Provide the [X, Y] coordinate of the cell's center where the given text is located.  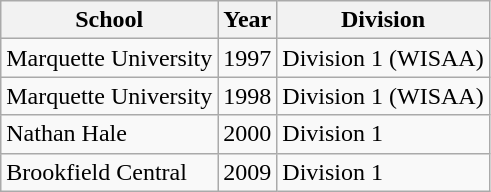
Division [383, 20]
Nathan Hale [110, 134]
2000 [248, 134]
2009 [248, 172]
1997 [248, 58]
1998 [248, 96]
Year [248, 20]
School [110, 20]
Brookfield Central [110, 172]
